Provide the (x, y) coordinate of the cell's center where the given text is located.  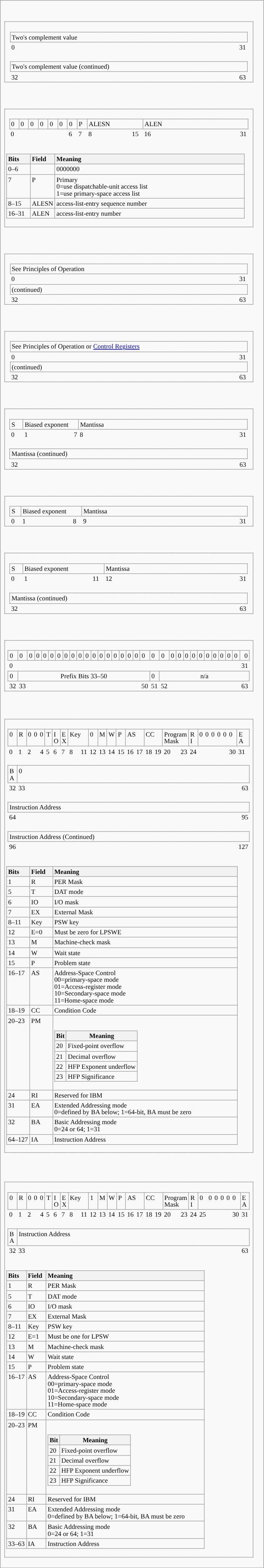
0 0 0 0 0 0 0 0 0 0 0 0 0 0 0 0 0 0 0 0 0 0 0 0 0 0 0 0 0 0 0 0 0 31 0 Prefix Bits 33–50 0 n/a 32 33 50 51 52 63 (132, 660)
S Biased exponent Mantissa 0 1 8 9 31 (132, 506)
25 (203, 1215)
See Principles of Operation 0 31 (continued) 32 63 (132, 274)
See Principles of Operation or Control Registers 0 31 (continued) 32 63 (132, 351)
n/a (204, 676)
Two's complement value (128, 37)
access-list-entry number (149, 213)
8–15 (18, 203)
access-list-entry sequence number (149, 203)
See Principles of Operation (128, 269)
96 (13, 846)
Instruction Address (Continued) (129, 836)
Primary0=use dispatchable-unit access list1=use primary-space access list (149, 187)
E=0 (41, 932)
Prefix Bits 33–50 (84, 676)
52 (164, 686)
51 (154, 686)
Must be zero for LPSWE (145, 932)
Two's complement value (continued) (128, 67)
S Biased exponent Mantissa 0 1 11 12 31 Mantissa (continued) 32 63 (132, 578)
127 (243, 846)
95 (243, 817)
See Principles of Operation or Control Registers (128, 346)
0000000 (149, 169)
Must be one for LPSW (125, 1337)
50 (145, 686)
16–31 (18, 213)
33–63 (17, 1543)
E=1 (36, 1337)
Two's complement value 0 31 Two's complement value (continued) 32 63 (132, 47)
S Biased exponent Mantissa 0 1 7 8 31 Mantissa (continued) 32 63 (132, 434)
64 (13, 817)
64–127 (18, 1139)
0–6 (18, 169)
9 (87, 521)
